Identify which cell holds the provided text, then report its [X, Y] central coordinate. 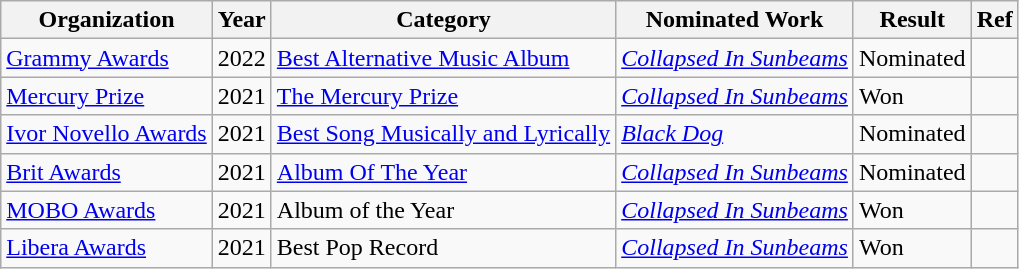
MOBO Awards [107, 210]
Album Of The Year [443, 172]
The Mercury Prize [443, 96]
Ref [994, 20]
Brit Awards [107, 172]
Best Song Musically and Lyrically [443, 134]
Ivor Novello Awards [107, 134]
Libera Awards [107, 248]
Nominated Work [735, 20]
Result [912, 20]
2022 [242, 58]
Organization [107, 20]
Year [242, 20]
Mercury Prize [107, 96]
Black Dog [735, 134]
Album of the Year [443, 210]
Grammy Awards [107, 58]
Category [443, 20]
Best Alternative Music Album [443, 58]
Best Pop Record [443, 248]
